Return the [X, Y] coordinate for the center point of the cell that contains the specified text.  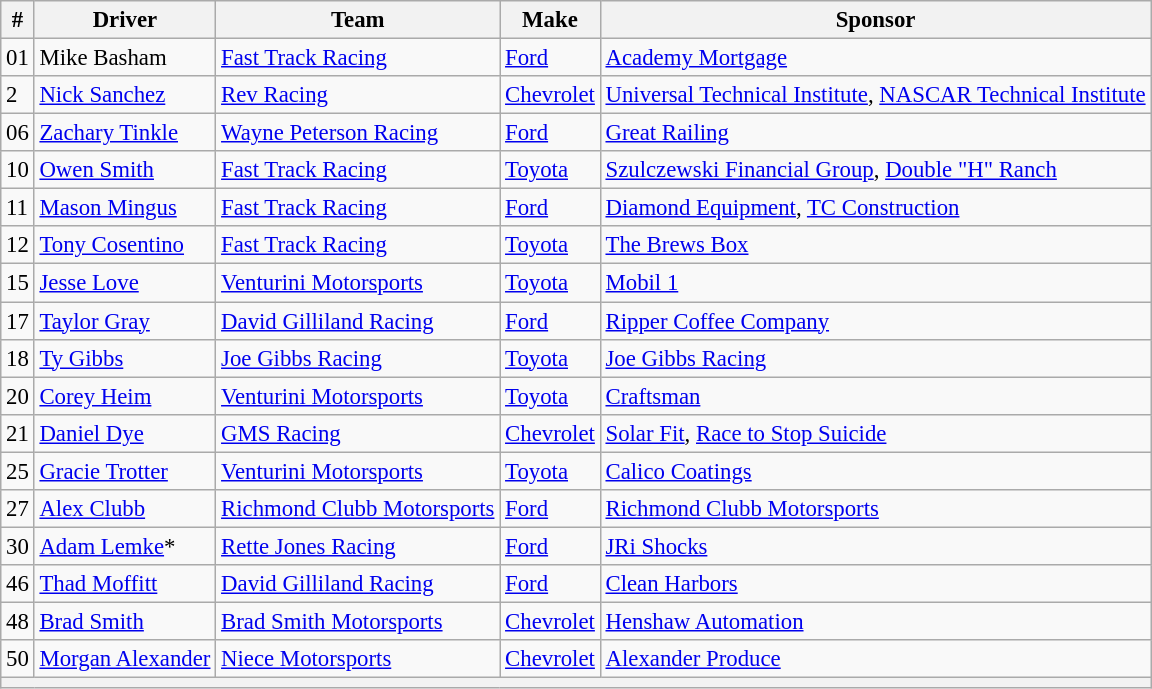
Craftsman [876, 396]
Clean Harbors [876, 584]
01 [18, 58]
Jesse Love [125, 283]
Tony Cosentino [125, 245]
46 [18, 584]
The Brews Box [876, 245]
15 [18, 283]
Nick Sanchez [125, 95]
Daniel Dye [125, 433]
Morgan Alexander [125, 659]
21 [18, 433]
Alexander Produce [876, 659]
Diamond Equipment, TC Construction [876, 208]
Gracie Trotter [125, 471]
10 [18, 170]
Corey Heim [125, 396]
30 [18, 546]
Rev Racing [358, 95]
25 [18, 471]
Mike Basham [125, 58]
Solar Fit, Race to Stop Suicide [876, 433]
48 [18, 621]
Academy Mortgage [876, 58]
Great Railing [876, 133]
Universal Technical Institute, NASCAR Technical Institute [876, 95]
17 [18, 321]
Sponsor [876, 20]
Adam Lemke* [125, 546]
Zachary Tinkle [125, 133]
Team [358, 20]
Driver [125, 20]
50 [18, 659]
Brad Smith Motorsports [358, 621]
Calico Coatings [876, 471]
Niece Motorsports [358, 659]
Ripper Coffee Company [876, 321]
Rette Jones Racing [358, 546]
Make [550, 20]
20 [18, 396]
Brad Smith [125, 621]
# [18, 20]
06 [18, 133]
11 [18, 208]
2 [18, 95]
12 [18, 245]
Alex Clubb [125, 509]
Mobil 1 [876, 283]
Mason Mingus [125, 208]
Thad Moffitt [125, 584]
18 [18, 358]
JRi Shocks [876, 546]
Wayne Peterson Racing [358, 133]
GMS Racing [358, 433]
Henshaw Automation [876, 621]
Owen Smith [125, 170]
Taylor Gray [125, 321]
27 [18, 509]
Ty Gibbs [125, 358]
Szulczewski Financial Group, Double "H" Ranch [876, 170]
